Find where the given text appears and provide that cell's center as (x, y) coordinate. 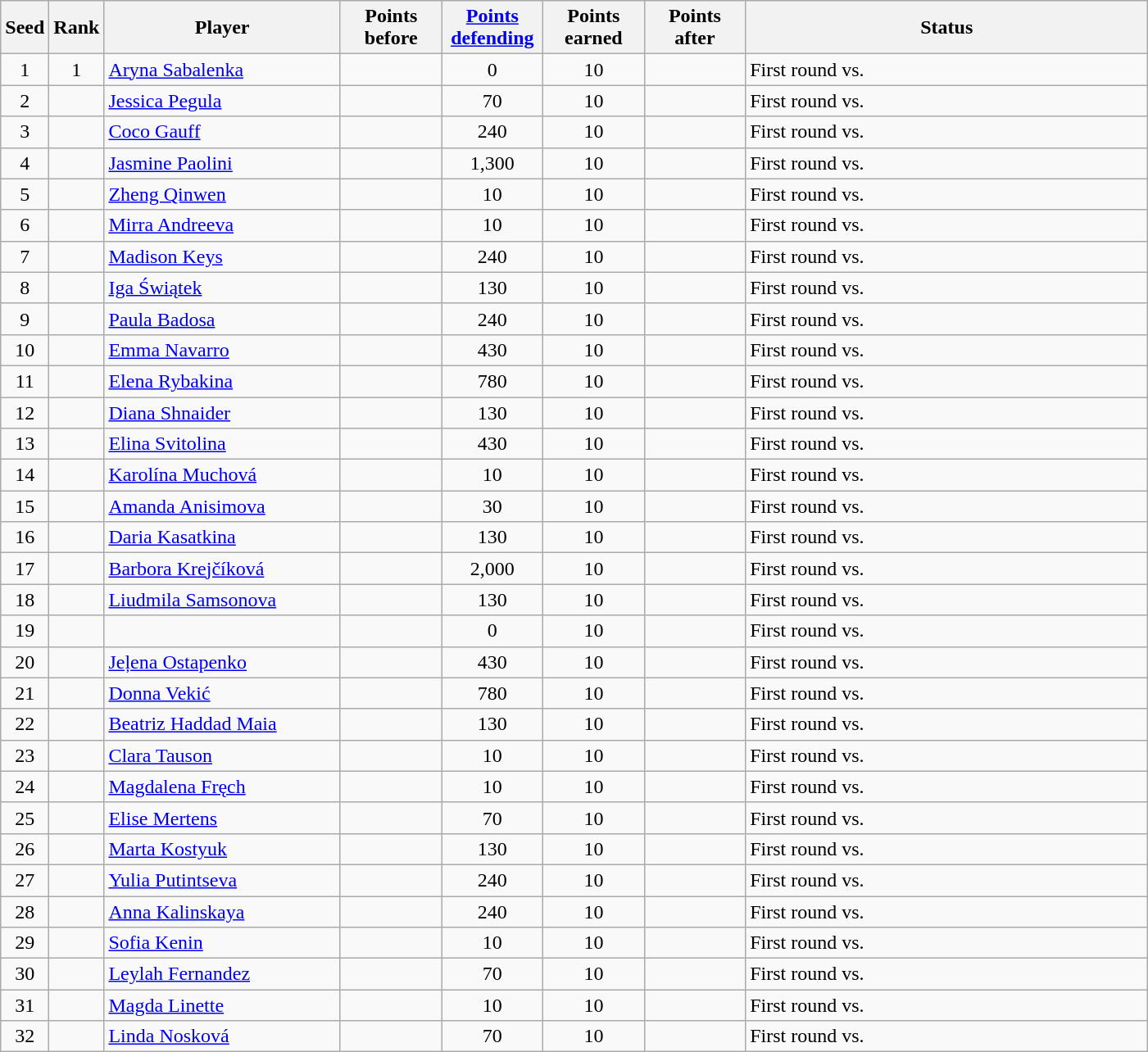
4 (25, 163)
Coco Gauff (223, 132)
Sofia Kenin (223, 943)
Points before (391, 28)
18 (25, 600)
Jessica Pegula (223, 101)
15 (25, 506)
Seed (25, 28)
24 (25, 787)
Beatriz Haddad Maia (223, 724)
13 (25, 444)
32 (25, 1036)
Marta Kostyuk (223, 849)
25 (25, 818)
Elena Rybakina (223, 381)
Magda Linette (223, 1005)
5 (25, 194)
Rank (77, 28)
Magdalena Fręch (223, 787)
Linda Nosková (223, 1036)
23 (25, 755)
9 (25, 319)
Donna Vekić (223, 693)
Paula Badosa (223, 319)
8 (25, 288)
Madison Keys (223, 256)
20 (25, 662)
Amanda Anisimova (223, 506)
Daria Kasatkina (223, 537)
12 (25, 412)
Diana Shnaider (223, 412)
Mirra Andreeva (223, 225)
19 (25, 631)
Points earned (594, 28)
Liudmila Samsonova (223, 600)
Iga Świątek (223, 288)
28 (25, 912)
2,000 (492, 569)
1,300 (492, 163)
7 (25, 256)
Barbora Krejčíková (223, 569)
Zheng Qinwen (223, 194)
21 (25, 693)
Anna Kalinskaya (223, 912)
3 (25, 132)
29 (25, 943)
Yulia Putintseva (223, 880)
2 (25, 101)
Points defending (492, 28)
Elise Mertens (223, 818)
Clara Tauson (223, 755)
Jasmine Paolini (223, 163)
27 (25, 880)
17 (25, 569)
11 (25, 381)
Elina Svitolina (223, 444)
Leylah Fernandez (223, 974)
31 (25, 1005)
16 (25, 537)
Player (223, 28)
Aryna Sabalenka (223, 70)
6 (25, 225)
Karolína Muchová (223, 475)
26 (25, 849)
Jeļena Ostapenko (223, 662)
14 (25, 475)
Status (947, 28)
Emma Navarro (223, 350)
Points after (695, 28)
22 (25, 724)
